Return the [x, y] coordinate for the center point of the cell that contains the specified text.  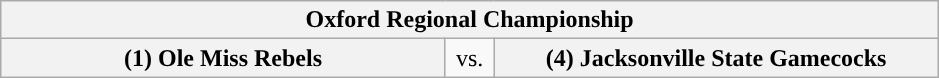
Oxford Regional Championship [470, 20]
vs. [470, 58]
(1) Ole Miss Rebels [224, 58]
(4) Jacksonville State Gamecocks [716, 58]
